For the text-containing cell, return its midpoint in [x, y] coordinate format. 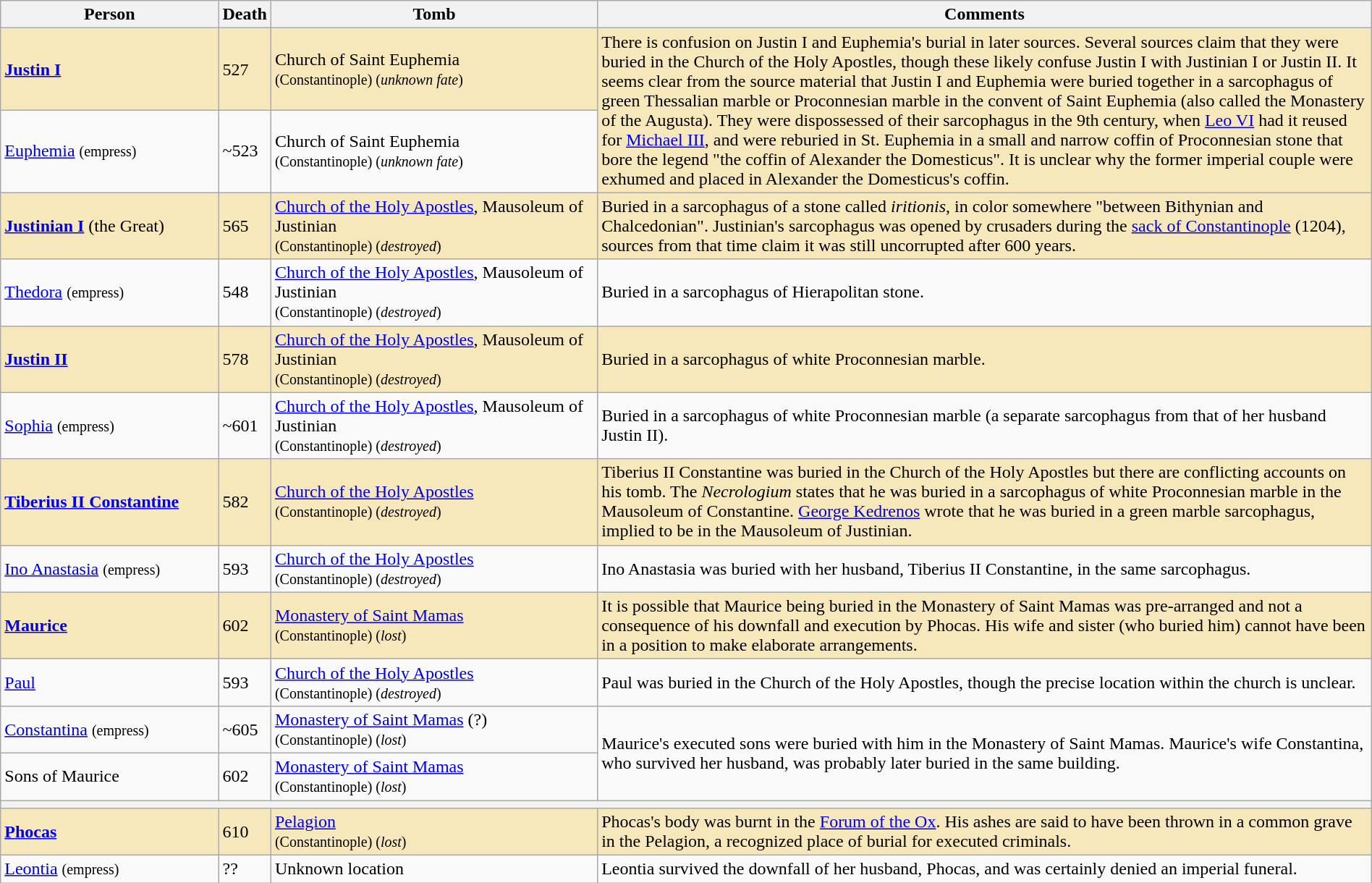
Person [110, 14]
Buried in a sarcophagus of white Proconnesian marble. [985, 359]
Tomb [434, 14]
Death [245, 14]
Euphemia (empress) [110, 151]
Ino Anastasia was buried with her husband, Tiberius II Constantine, in the same sarcophagus. [985, 569]
610 [245, 832]
527 [245, 69]
Constantina (empress) [110, 730]
Thedora (empress) [110, 292]
Sophia (empress) [110, 426]
Leontia (empress) [110, 869]
Justin I [110, 69]
565 [245, 226]
Unknown location [434, 869]
Justinian I (the Great) [110, 226]
Comments [985, 14]
Paul [110, 682]
Maurice [110, 625]
Buried in a sarcophagus of white Proconnesian marble (a separate sarcophagus from that of her husband Justin II). [985, 426]
~605 [245, 730]
Pelagion(Constantinople) (lost) [434, 832]
578 [245, 359]
Ino Anastasia (empress) [110, 569]
Buried in a sarcophagus of Hierapolitan stone. [985, 292]
Phocas [110, 832]
Paul was buried in the Church of the Holy Apostles, though the precise location within the church is unclear. [985, 682]
~523 [245, 151]
Monastery of Saint Mamas (?)(Constantinople) (lost) [434, 730]
~601 [245, 426]
Tiberius II Constantine [110, 502]
Justin II [110, 359]
582 [245, 502]
?? [245, 869]
Sons of Maurice [110, 776]
Leontia survived the downfall of her husband, Phocas, and was certainly denied an imperial funeral. [985, 869]
548 [245, 292]
